Locate the cell with the specified text and output its (X, Y) center coordinate. 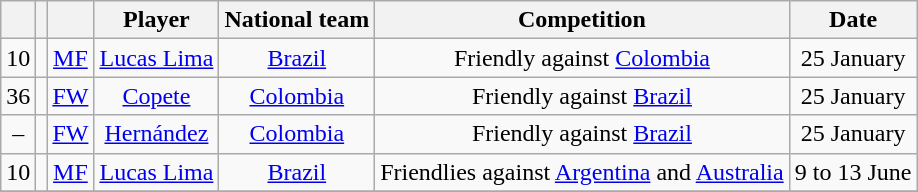
Date (853, 20)
– (18, 134)
National team (297, 20)
Competition (582, 20)
Friendlies against Argentina and Australia (582, 172)
Player (156, 20)
9 to 13 June (853, 172)
Friendly against Colombia (582, 58)
36 (18, 96)
Hernández (156, 134)
Copete (156, 96)
